Output the [X, Y] coordinate of the center of the cell containing the given text.  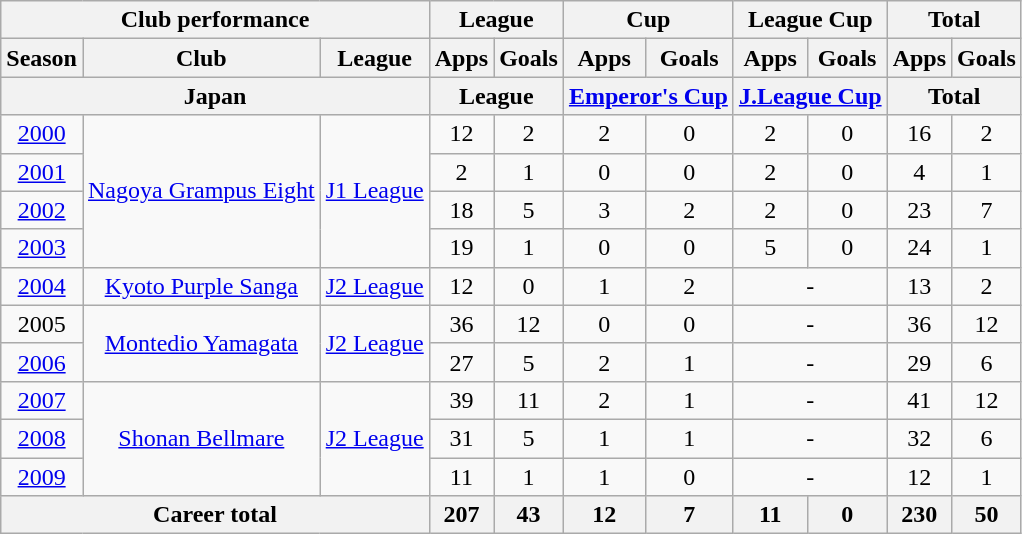
24 [919, 248]
29 [919, 362]
Nagoya Grampus Eight [201, 191]
Montedio Yamagata [201, 343]
27 [461, 362]
230 [919, 515]
2002 [42, 210]
2003 [42, 248]
39 [461, 400]
31 [461, 438]
13 [919, 286]
32 [919, 438]
41 [919, 400]
Career total [215, 515]
League Cup [810, 20]
Japan [215, 96]
16 [919, 134]
Shonan Bellmare [201, 438]
Kyoto Purple Sanga [201, 286]
207 [461, 515]
3 [604, 210]
Club performance [215, 20]
19 [461, 248]
J1 League [374, 191]
Emperor's Cup [648, 96]
2007 [42, 400]
Club [201, 58]
J.League Cup [810, 96]
23 [919, 210]
2006 [42, 362]
2001 [42, 172]
Cup [648, 20]
50 [987, 515]
18 [461, 210]
43 [529, 515]
2000 [42, 134]
2004 [42, 286]
4 [919, 172]
2005 [42, 324]
2008 [42, 438]
2009 [42, 477]
Season [42, 58]
